From the cell containing the given text, extract its center point as (x, y) coordinate. 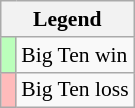
Big Ten loss (74, 90)
Big Ten win (74, 55)
Legend (68, 19)
